Determine the [x, y] coordinate at the center of the cell enclosing the given text.  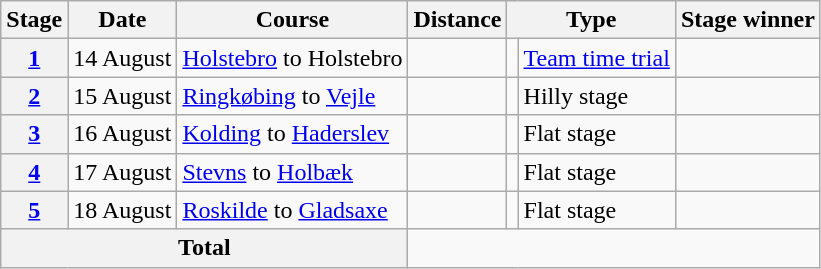
4 [34, 172]
Stevns to Holbæk [292, 172]
Distance [458, 20]
18 August [122, 210]
3 [34, 134]
Total [204, 248]
16 August [122, 134]
Ringkøbing to Vejle [292, 96]
Kolding to Haderslev [292, 134]
Team time trial [596, 58]
Stage winner [748, 20]
14 August [122, 58]
Type [591, 20]
Hilly stage [596, 96]
2 [34, 96]
5 [34, 210]
Holstebro to Holstebro [292, 58]
17 August [122, 172]
Stage [34, 20]
Date [122, 20]
Course [292, 20]
Roskilde to Gladsaxe [292, 210]
1 [34, 58]
15 August [122, 96]
